Determine the [X, Y] coordinate at the center of the cell enclosing the given text.  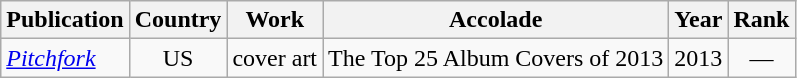
Year [698, 20]
Rank [762, 20]
cover art [275, 58]
2013 [698, 58]
Work [275, 20]
The Top 25 Album Covers of 2013 [496, 58]
Country [178, 20]
Publication [65, 20]
Accolade [496, 20]
US [178, 58]
— [762, 58]
Pitchfork [65, 58]
